Pinpoint the cell where the given text exists, returning its (x, y) midpoint coordinate. 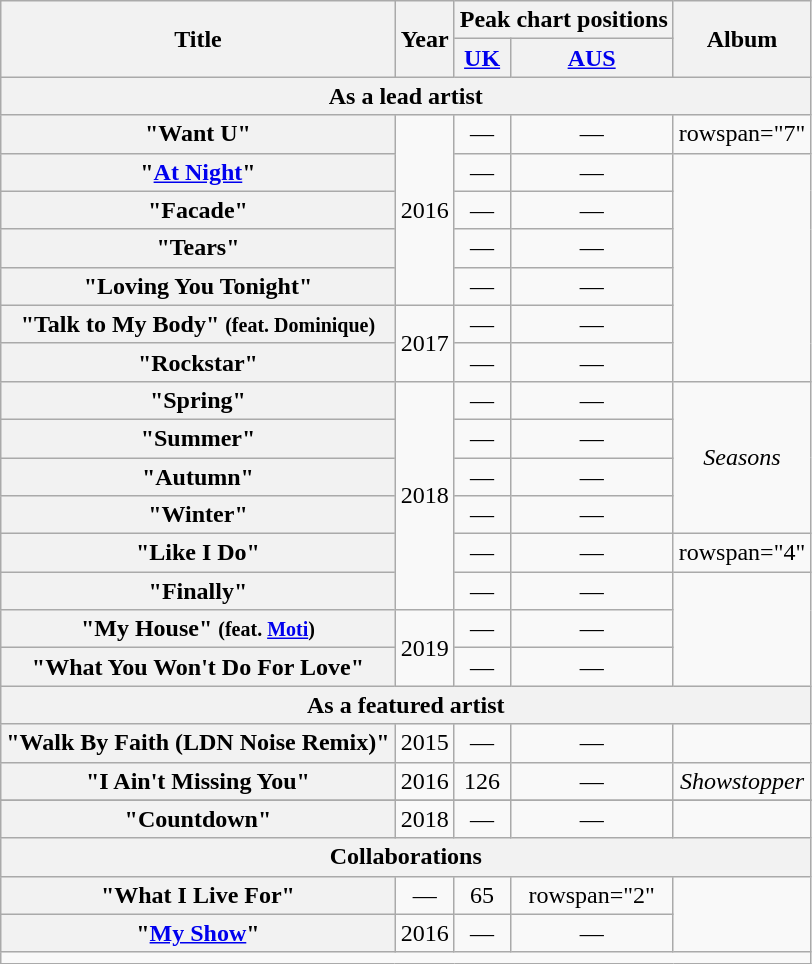
"Countdown" (198, 819)
As a lead artist (406, 96)
rowspan="4" (742, 553)
"Autumn" (198, 477)
"Want U" (198, 134)
2015 (424, 743)
UK (482, 58)
Year (424, 39)
rowspan="2" (592, 895)
"Facade" (198, 210)
AUS (592, 58)
65 (482, 895)
"Summer" (198, 438)
"At Night" (198, 172)
Seasons (742, 457)
"What I Live For" (198, 895)
"I Ain't Missing You" (198, 781)
"Loving You Tonight" (198, 286)
"Winter" (198, 515)
"Talk to My Body" (feat. Dominique) (198, 324)
Peak chart positions (564, 20)
"Spring" (198, 400)
"Tears" (198, 248)
"My Show" (198, 933)
Showstopper (742, 781)
2017 (424, 343)
2019 (424, 648)
Album (742, 39)
Collaborations (406, 857)
"My House" (feat. Moti) (198, 629)
"Rockstar" (198, 362)
As a featured artist (406, 705)
"Finally" (198, 591)
"What You Won't Do For Love" (198, 667)
126 (482, 781)
Title (198, 39)
"Walk By Faith (LDN Noise Remix)" (198, 743)
"Like I Do" (198, 553)
rowspan="7" (742, 134)
